Extract the [X, Y] coordinate from the center of the cell holding the provided text.  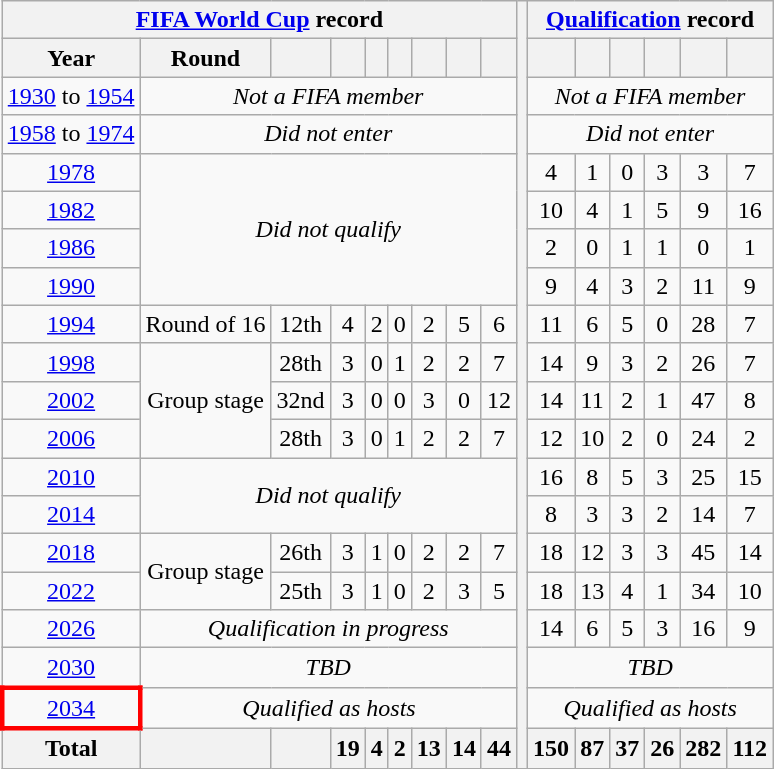
15 [750, 477]
87 [592, 748]
Round of 16 [206, 324]
2026 [71, 629]
2018 [71, 553]
2002 [71, 400]
150 [552, 748]
2010 [71, 477]
1978 [71, 172]
1982 [71, 210]
1930 to 1954 [71, 96]
1994 [71, 324]
282 [704, 748]
26th [300, 553]
1998 [71, 362]
47 [704, 400]
Total [71, 748]
28 [704, 324]
2030 [71, 668]
Year [71, 58]
37 [628, 748]
Round [206, 58]
2014 [71, 515]
32nd [300, 400]
112 [750, 748]
1986 [71, 248]
25 [704, 477]
Qualification in progress [328, 629]
44 [498, 748]
2022 [71, 591]
2006 [71, 438]
1990 [71, 286]
34 [704, 591]
Qualification record [650, 20]
25th [300, 591]
19 [348, 748]
1958 to 1974 [71, 134]
2034 [71, 708]
24 [704, 438]
FIFA World Cup record [259, 20]
12th [300, 324]
45 [704, 553]
